Scan for the cell matching the given text and deliver its [x, y] coordinate at center. 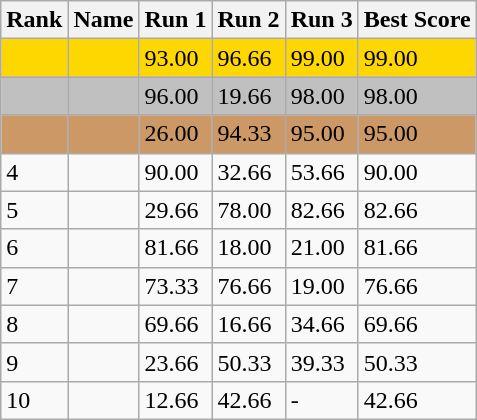
23.66 [176, 362]
16.66 [248, 324]
10 [34, 400]
Run 2 [248, 20]
96.00 [176, 96]
34.66 [322, 324]
8 [34, 324]
19.66 [248, 96]
39.33 [322, 362]
53.66 [322, 172]
21.00 [322, 248]
6 [34, 248]
78.00 [248, 210]
Run 3 [322, 20]
93.00 [176, 58]
26.00 [176, 134]
Rank [34, 20]
5 [34, 210]
32.66 [248, 172]
Run 1 [176, 20]
96.66 [248, 58]
9 [34, 362]
19.00 [322, 286]
Name [104, 20]
18.00 [248, 248]
29.66 [176, 210]
Best Score [417, 20]
7 [34, 286]
94.33 [248, 134]
73.33 [176, 286]
4 [34, 172]
- [322, 400]
12.66 [176, 400]
